Pinpoint the cell where the given text exists, returning its (X, Y) midpoint coordinate. 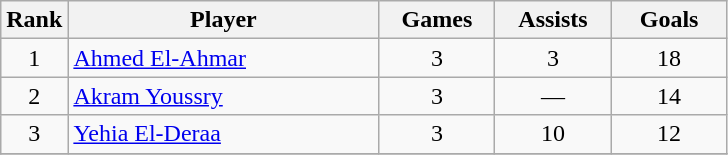
Games (437, 20)
Player (224, 20)
2 (34, 96)
Rank (34, 20)
Yehia El-Deraa (224, 134)
14 (669, 96)
12 (669, 134)
Ahmed El-Ahmar (224, 58)
Assists (553, 20)
Goals (669, 20)
18 (669, 58)
10 (553, 134)
Akram Youssry (224, 96)
1 (34, 58)
— (553, 96)
